Return [x, y] of the center of cell containing provided text 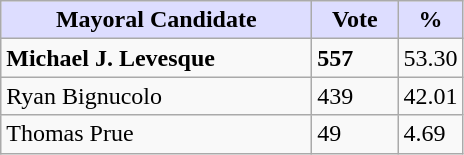
439 [355, 96]
% [430, 20]
Thomas Prue [156, 134]
Michael J. Levesque [156, 58]
Mayoral Candidate [156, 20]
49 [355, 134]
4.69 [430, 134]
Vote [355, 20]
557 [355, 58]
Ryan Bignucolo [156, 96]
42.01 [430, 96]
53.30 [430, 58]
